Locate the cell with the specified text and output its [X, Y] center coordinate. 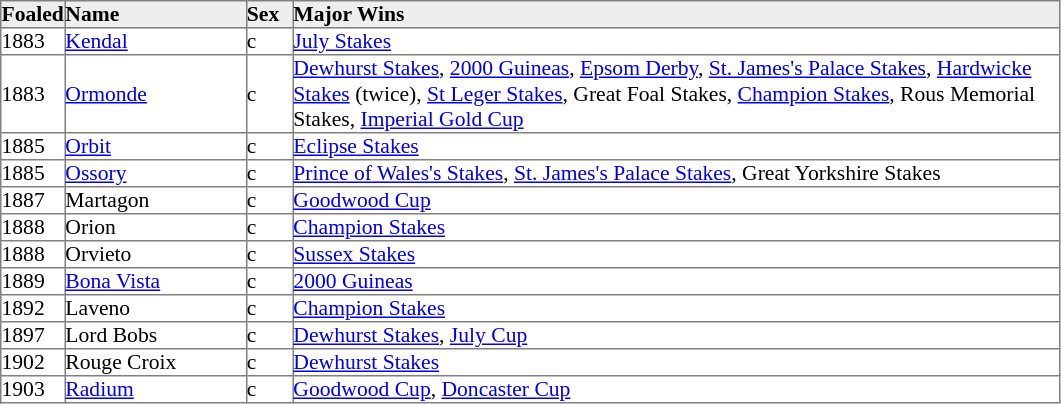
Lord Bobs [156, 336]
1903 [33, 390]
Orion [156, 228]
Goodwood Cup [676, 200]
July Stakes [676, 42]
Martagon [156, 200]
1892 [33, 308]
Rouge Croix [156, 362]
Dewhurst Stakes [676, 362]
1897 [33, 336]
Foaled [33, 14]
Orbit [156, 146]
Name [156, 14]
Dewhurst Stakes, July Cup [676, 336]
Goodwood Cup, Doncaster Cup [676, 390]
1889 [33, 282]
Orvieto [156, 254]
Sex [269, 14]
Ormonde [156, 94]
Major Wins [676, 14]
Bona Vista [156, 282]
1887 [33, 200]
Ossory [156, 174]
1902 [33, 362]
2000 Guineas [676, 282]
Eclipse Stakes [676, 146]
Sussex Stakes [676, 254]
Kendal [156, 42]
Prince of Wales's Stakes, St. James's Palace Stakes, Great Yorkshire Stakes [676, 174]
Laveno [156, 308]
Radium [156, 390]
